Extract the (x, y) coordinate from the center of the cell holding the provided text.  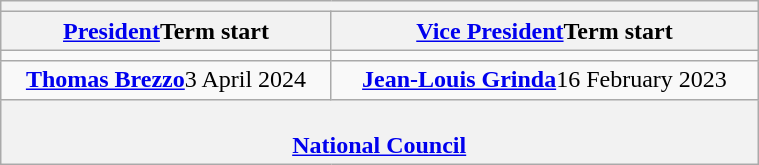
Jean-Louis Grinda16 February 2023 (544, 80)
Thomas Brezzo3 April 2024 (166, 80)
PresidentTerm start (166, 31)
National Council (380, 132)
Vice PresidentTerm start (544, 31)
